For the text-containing cell, return its midpoint in [x, y] coordinate format. 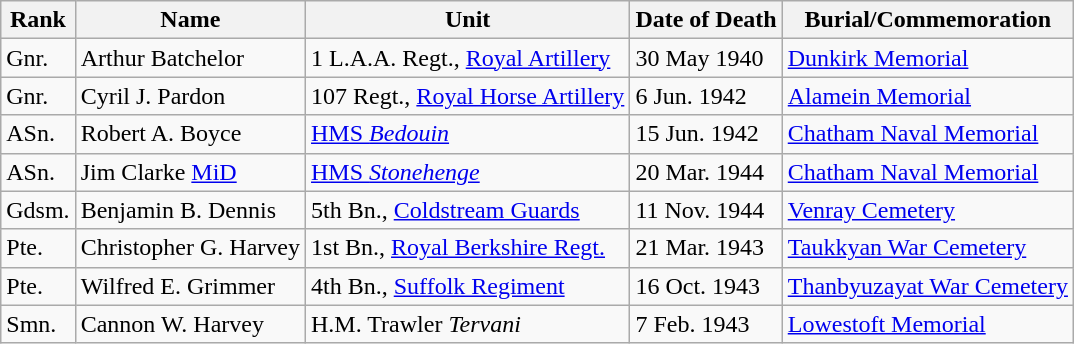
15 Jun. 1942 [706, 134]
Robert A. Boyce [190, 134]
6 Jun. 1942 [706, 96]
Taukkyan War Cemetery [928, 248]
5th Bn., Coldstream Guards [468, 210]
21 Mar. 1943 [706, 248]
Dunkirk Memorial [928, 58]
Benjamin B. Dennis [190, 210]
HMS Stonehenge [468, 172]
4th Bn., Suffolk Regiment [468, 286]
30 May 1940 [706, 58]
1 L.A.A. Regt., Royal Artillery [468, 58]
107 Regt., Royal Horse Artillery [468, 96]
Lowestoft Memorial [928, 324]
Arthur Batchelor [190, 58]
Name [190, 20]
Wilfred E. Grimmer [190, 286]
Christopher G. Harvey [190, 248]
H.M. Trawler Tervani [468, 324]
Cannon W. Harvey [190, 324]
Alamein Memorial [928, 96]
HMS Bedouin [468, 134]
Gdsm. [38, 210]
20 Mar. 1944 [706, 172]
Rank [38, 20]
16 Oct. 1943 [706, 286]
Burial/Commemoration [928, 20]
Unit [468, 20]
Cyril J. Pardon [190, 96]
11 Nov. 1944 [706, 210]
Thanbyuzayat War Cemetery [928, 286]
Smn. [38, 324]
Jim Clarke MiD [190, 172]
Date of Death [706, 20]
7 Feb. 1943 [706, 324]
1st Bn., Royal Berkshire Regt. [468, 248]
Venray Cemetery [928, 210]
